For the text-containing cell, return its midpoint in (x, y) coordinate format. 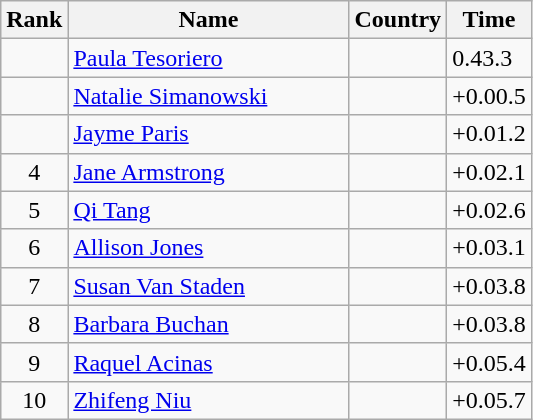
Susan Van Staden (208, 286)
Raquel Acinas (208, 362)
+0.03.1 (490, 248)
+0.00.5 (490, 96)
Name (208, 20)
0.43.3 (490, 58)
7 (34, 286)
Country (398, 20)
Allison Jones (208, 248)
9 (34, 362)
Paula Tesoriero (208, 58)
Jayme Paris (208, 134)
Rank (34, 20)
10 (34, 400)
Jane Armstrong (208, 172)
+0.02.6 (490, 210)
Barbara Buchan (208, 324)
Natalie Simanowski (208, 96)
+0.05.7 (490, 400)
+0.05.4 (490, 362)
8 (34, 324)
+0.02.1 (490, 172)
5 (34, 210)
Zhifeng Niu (208, 400)
6 (34, 248)
4 (34, 172)
Time (490, 20)
+0.01.2 (490, 134)
Qi Tang (208, 210)
